Pinpoint the cell where the given text exists, returning its [x, y] midpoint coordinate. 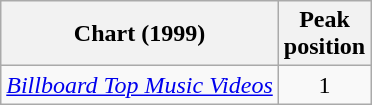
Chart (1999) [140, 34]
Billboard Top Music Videos [140, 85]
Peakposition [324, 34]
1 [324, 85]
